Find where the given text appears and provide that cell's center as (x, y) coordinate. 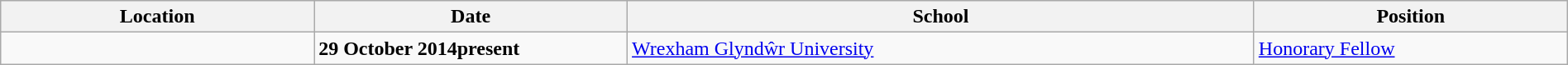
29 October 2014present (471, 48)
Wrexham Glyndŵr University (941, 48)
School (941, 17)
Position (1411, 17)
Location (157, 17)
Date (471, 17)
Honorary Fellow (1411, 48)
